Scan for the cell matching the given text and deliver its [x, y] coordinate at center. 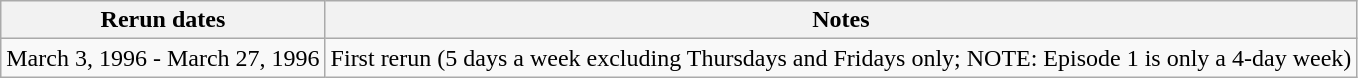
March 3, 1996 - March 27, 1996 [163, 58]
Notes [841, 20]
First rerun (5 days a week excluding Thursdays and Fridays only; NOTE: Episode 1 is only a 4-day week) [841, 58]
Rerun dates [163, 20]
